For the text-containing cell, return its midpoint in (x, y) coordinate format. 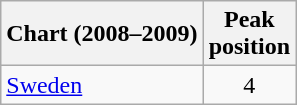
Sweden (102, 85)
4 (249, 85)
Chart (2008–2009) (102, 34)
Peakposition (249, 34)
